For the text-containing cell, return its midpoint in (X, Y) coordinate format. 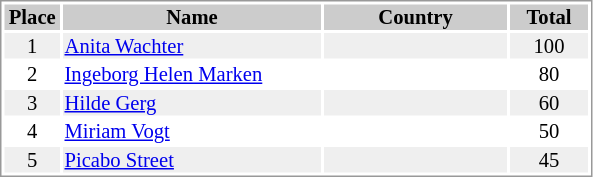
Name (192, 17)
60 (549, 103)
2 (32, 75)
Total (549, 17)
Anita Wachter (192, 46)
Picabo Street (192, 160)
5 (32, 160)
50 (549, 131)
Ingeborg Helen Marken (192, 75)
4 (32, 131)
Hilde Gerg (192, 103)
Country (416, 17)
Miriam Vogt (192, 131)
100 (549, 46)
80 (549, 75)
3 (32, 103)
Place (32, 17)
1 (32, 46)
45 (549, 160)
